Determine the [x, y] coordinate at the center of the cell enclosing the given text.  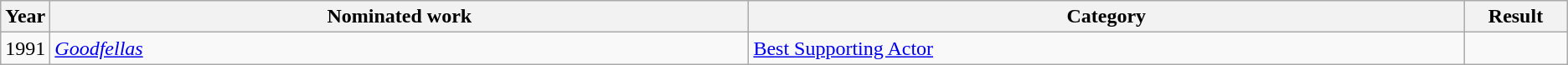
Best Supporting Actor [1106, 48]
Category [1106, 17]
Nominated work [400, 17]
1991 [25, 48]
Year [25, 17]
Goodfellas [400, 48]
Result [1516, 17]
